Determine the (x, y) coordinate at the center of the cell enclosing the given text.  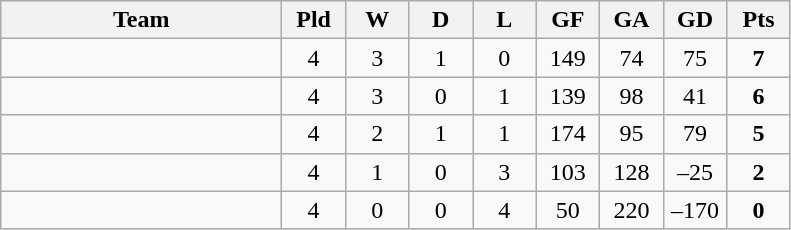
103 (568, 172)
95 (632, 134)
75 (695, 58)
149 (568, 58)
–170 (695, 210)
41 (695, 96)
–25 (695, 172)
220 (632, 210)
GF (568, 20)
L (504, 20)
W (377, 20)
Pts (759, 20)
74 (632, 58)
GD (695, 20)
6 (759, 96)
139 (568, 96)
79 (695, 134)
GA (632, 20)
98 (632, 96)
7 (759, 58)
5 (759, 134)
50 (568, 210)
Pld (314, 20)
174 (568, 134)
Team (142, 20)
D (441, 20)
128 (632, 172)
